Capture the cell that displays the provided text and extract its (X, Y) central coordinate. 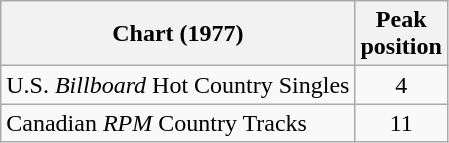
4 (401, 85)
Chart (1977) (178, 34)
11 (401, 123)
Canadian RPM Country Tracks (178, 123)
Peakposition (401, 34)
U.S. Billboard Hot Country Singles (178, 85)
